Identify which cell holds the provided text, then report its (x, y) central coordinate. 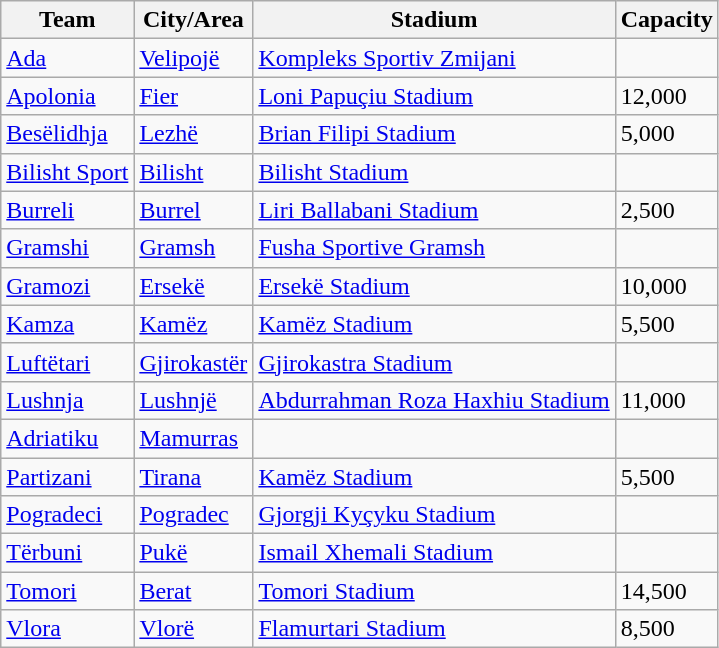
Pogradec (194, 515)
Capacity (666, 20)
Gjirokastër (194, 362)
Adriatiku (68, 438)
Kamza (68, 324)
Vlora (68, 629)
Ersekë (194, 286)
Bilisht Stadium (434, 172)
Brian Filipi Stadium (434, 134)
Vlorë (194, 629)
Stadium (434, 20)
Ersekë Stadium (434, 286)
Bilisht Sport (68, 172)
Lezhë (194, 134)
Tomori (68, 591)
City/Area (194, 20)
Tirana (194, 477)
Mamurras (194, 438)
Fusha Sportive Gramsh (434, 248)
Gramsh (194, 248)
2,500 (666, 210)
Luftëtari (68, 362)
Pogradeci (68, 515)
Apolonia (68, 96)
Burreli (68, 210)
Tomori Stadium (434, 591)
11,000 (666, 400)
Lushnjë (194, 400)
Ismail Xhemali Stadium (434, 553)
Ada (68, 58)
Kamëz (194, 324)
Flamurtari Stadium (434, 629)
Bilisht (194, 172)
5,000 (666, 134)
Velipojë (194, 58)
Pukë (194, 553)
Fier (194, 96)
14,500 (666, 591)
Berat (194, 591)
Team (68, 20)
Partizani (68, 477)
Gramozi (68, 286)
Kompleks Sportiv Zmijani (434, 58)
Tërbuni (68, 553)
Gramshi (68, 248)
Gjirokastra Stadium (434, 362)
Loni Papuçiu Stadium (434, 96)
Burrel (194, 210)
10,000 (666, 286)
Besëlidhja (68, 134)
12,000 (666, 96)
Lushnja (68, 400)
Liri Ballabani Stadium (434, 210)
Gjorgji Kyçyku Stadium (434, 515)
8,500 (666, 629)
Abdurrahman Roza Haxhiu Stadium (434, 400)
